Scan for the cell matching the given text and deliver its (X, Y) coordinate at center. 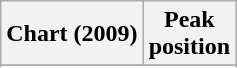
Chart (2009) (72, 34)
Peakposition (189, 34)
